Extract the (x, y) coordinate from the center of the cell holding the provided text.  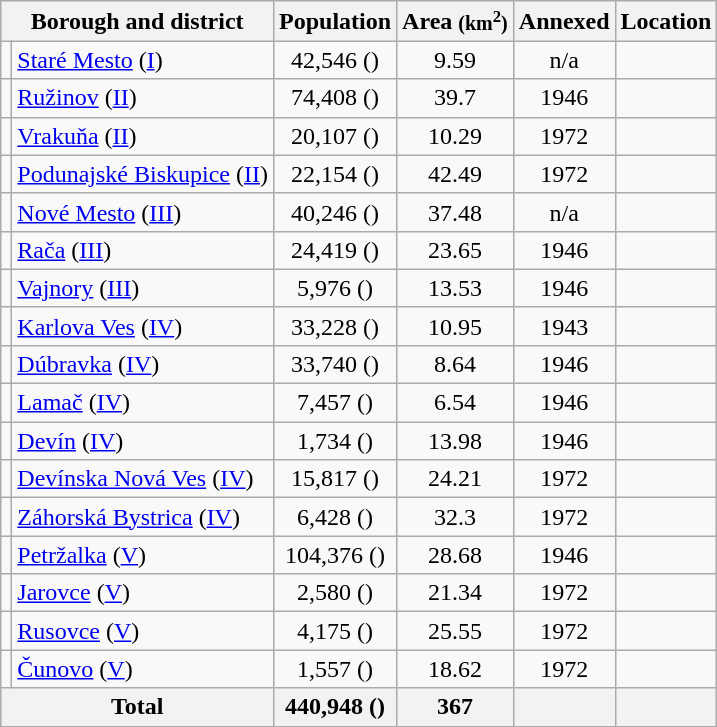
Dúbravka (IV) (143, 364)
9.59 (456, 60)
32.3 (456, 517)
Rača (III) (143, 250)
39.7 (456, 98)
5,976 () (334, 288)
8.64 (456, 364)
24.21 (456, 479)
1,557 () (334, 669)
15,817 () (334, 479)
Nové Mesto (III) (143, 212)
Location (666, 21)
6,428 () (334, 517)
Čunovo (V) (143, 669)
1,734 () (334, 441)
25.55 (456, 631)
Lamač (IV) (143, 403)
Petržalka (V) (143, 555)
Podunajské Biskupice (II) (143, 174)
13.98 (456, 441)
Devínska Nová Ves (IV) (143, 479)
6.54 (456, 403)
10.29 (456, 136)
24,419 () (334, 250)
21.34 (456, 593)
28.68 (456, 555)
10.95 (456, 326)
104,376 () (334, 555)
13.53 (456, 288)
Staré Mesto (I) (143, 60)
Area (km2) (456, 21)
20,107 () (334, 136)
Total (138, 707)
33,228 () (334, 326)
42,546 () (334, 60)
Rusovce (V) (143, 631)
33,740 () (334, 364)
Borough and district (138, 21)
7,457 () (334, 403)
42.49 (456, 174)
1943 (564, 326)
Vrakuňa (II) (143, 136)
40,246 () (334, 212)
Population (334, 21)
Vajnory (III) (143, 288)
Jarovce (V) (143, 593)
22,154 () (334, 174)
367 (456, 707)
440,948 () (334, 707)
Karlova Ves (IV) (143, 326)
Ružinov (II) (143, 98)
37.48 (456, 212)
Záhorská Bystrica (IV) (143, 517)
Annexed (564, 21)
4,175 () (334, 631)
Devín (IV) (143, 441)
2,580 () (334, 593)
18.62 (456, 669)
74,408 () (334, 98)
23.65 (456, 250)
